Find where the given text appears and provide that cell's center as [x, y] coordinate. 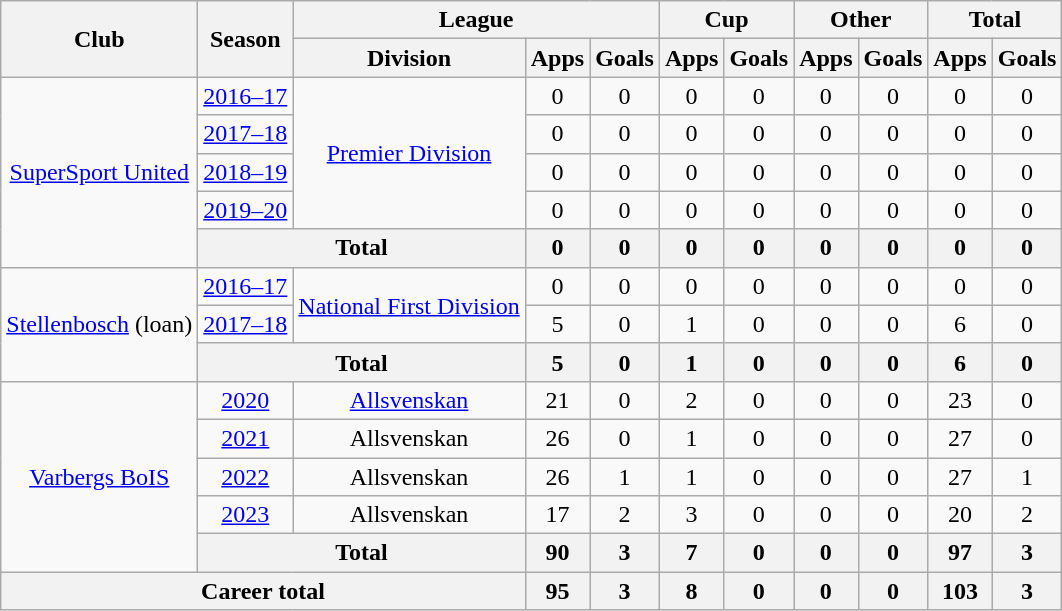
7 [691, 553]
23 [960, 400]
90 [557, 553]
21 [557, 400]
95 [557, 591]
103 [960, 591]
Other [861, 20]
2022 [246, 477]
Premier Division [409, 153]
2023 [246, 515]
Stellenbosch (loan) [100, 324]
97 [960, 553]
League [476, 20]
Season [246, 39]
Division [409, 58]
17 [557, 515]
SuperSport United [100, 172]
Club [100, 39]
2019–20 [246, 210]
2020 [246, 400]
National First Division [409, 305]
2021 [246, 438]
Career total [263, 591]
20 [960, 515]
8 [691, 591]
Cup [726, 20]
Varbergs BoIS [100, 476]
2018–19 [246, 172]
